Detect which cell encompasses the target text, then output its [x, y] center coordinate. 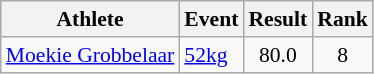
Event [211, 19]
Moekie Grobbelaar [90, 55]
Result [278, 19]
Rank [342, 19]
52kg [211, 55]
80.0 [278, 55]
8 [342, 55]
Athlete [90, 19]
